Pinpoint the cell where the given text exists, returning its [x, y] midpoint coordinate. 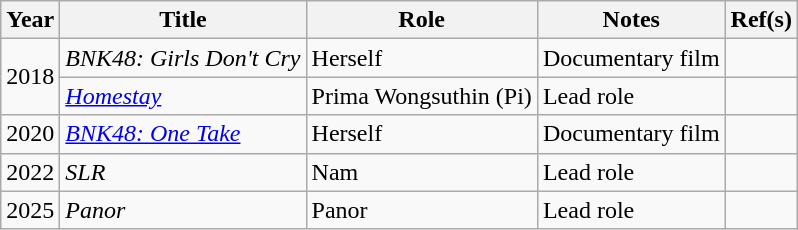
BNK48: One Take [183, 134]
Role [422, 20]
SLR [183, 172]
2025 [30, 210]
Nam [422, 172]
Year [30, 20]
2020 [30, 134]
Prima Wongsuthin (Pi) [422, 96]
2018 [30, 77]
Ref(s) [761, 20]
Homestay [183, 96]
Title [183, 20]
Notes [631, 20]
2022 [30, 172]
BNK48: Girls Don't Cry [183, 58]
